Locate the cell with the specified text and output its [x, y] center coordinate. 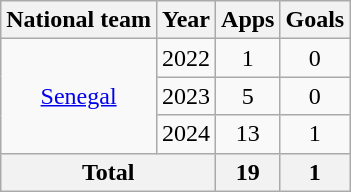
National team [79, 20]
Apps [248, 20]
2024 [186, 134]
2022 [186, 58]
Goals [315, 20]
19 [248, 172]
13 [248, 134]
Total [108, 172]
2023 [186, 96]
Year [186, 20]
5 [248, 96]
Senegal [79, 96]
